Pinpoint the cell where the given text exists, returning its (x, y) midpoint coordinate. 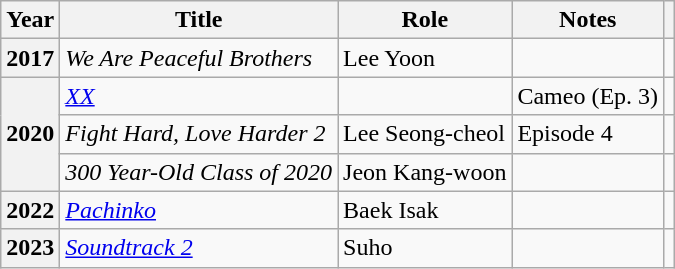
Notes (588, 20)
Episode 4 (588, 134)
Baek Isak (425, 210)
Jeon Kang-woon (425, 172)
We Are Peaceful Brothers (199, 58)
300 Year-Old Class of 2020 (199, 172)
2022 (30, 210)
Fight Hard, Love Harder 2 (199, 134)
Role (425, 20)
Soundtrack 2 (199, 248)
2023 (30, 248)
2017 (30, 58)
XX (199, 96)
Year (30, 20)
Pachinko (199, 210)
Lee Yoon (425, 58)
Cameo (Ep. 3) (588, 96)
2020 (30, 134)
Suho (425, 248)
Lee Seong-cheol (425, 134)
Title (199, 20)
